Identify which cell holds the provided text, then report its (X, Y) central coordinate. 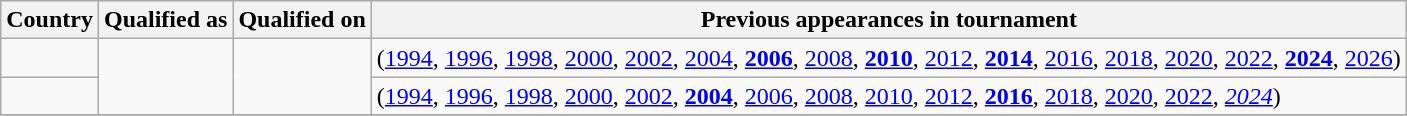
(1994, 1996, 1998, 2000, 2002, 2004, 2006, 2008, 2010, 2012, 2014, 2016, 2018, 2020, 2022, 2024, 2026) (888, 58)
Previous appearances in tournament (888, 20)
Qualified as (165, 20)
Qualified on (302, 20)
(1994, 1996, 1998, 2000, 2002, 2004, 2006, 2008, 2010, 2012, 2016, 2018, 2020, 2022, 2024) (888, 96)
Country (50, 20)
